Provide the [x, y] coordinate of the cell's center where the given text is located.  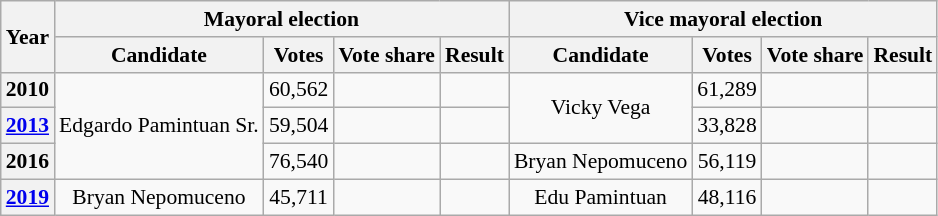
33,828 [726, 126]
45,711 [298, 197]
Edu Pamintuan [600, 197]
59,504 [298, 126]
Vicky Vega [600, 108]
Edgardo Pamintuan Sr. [159, 126]
2016 [28, 162]
2019 [28, 197]
76,540 [298, 162]
60,562 [298, 90]
2013 [28, 126]
Vice mayoral election [723, 19]
Year [28, 36]
48,116 [726, 197]
61,289 [726, 90]
Mayoral election [282, 19]
2010 [28, 90]
56,119 [726, 162]
